Scan for the cell matching the given text and deliver its (X, Y) coordinate at center. 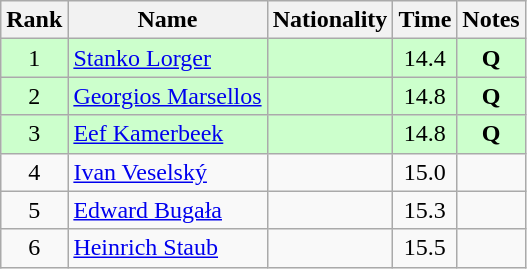
1 (34, 58)
Notes (491, 20)
Stanko Lorger (168, 58)
15.3 (425, 210)
Edward Bugała (168, 210)
15.0 (425, 172)
15.5 (425, 248)
Ivan Veselský (168, 172)
6 (34, 248)
14.4 (425, 58)
Time (425, 20)
Georgios Marsellos (168, 96)
4 (34, 172)
Eef Kamerbeek (168, 134)
Nationality (330, 20)
Name (168, 20)
Heinrich Staub (168, 248)
Rank (34, 20)
3 (34, 134)
5 (34, 210)
2 (34, 96)
